For the text-containing cell, return its midpoint in (X, Y) coordinate format. 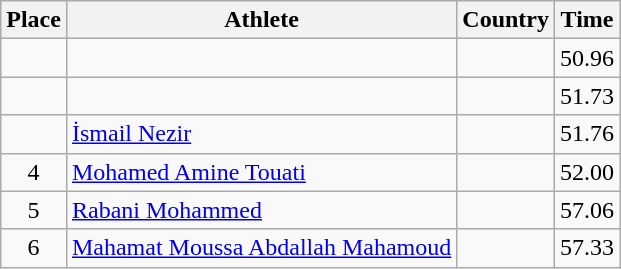
Place (34, 20)
Mahamat Moussa Abdallah Mahamoud (261, 248)
51.73 (588, 96)
52.00 (588, 172)
Athlete (261, 20)
5 (34, 210)
51.76 (588, 134)
4 (34, 172)
Rabani Mohammed (261, 210)
57.33 (588, 248)
Country (506, 20)
İsmail Nezir (261, 134)
57.06 (588, 210)
Mohamed Amine Touati (261, 172)
50.96 (588, 58)
Time (588, 20)
6 (34, 248)
